Capture the cell that displays the provided text and extract its [X, Y] central coordinate. 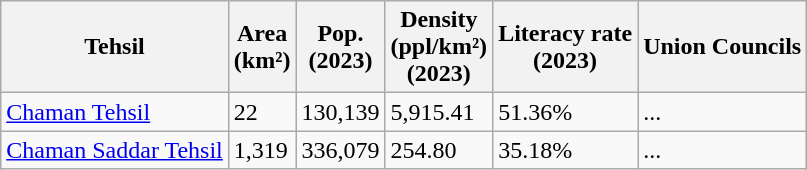
254.80 [439, 150]
51.36% [566, 112]
22 [262, 112]
Literacy rate(2023) [566, 47]
5,915.41 [439, 112]
1,319 [262, 150]
336,079 [340, 150]
Area(km²) [262, 47]
130,139 [340, 112]
Density(ppl/km²)(2023) [439, 47]
35.18% [566, 150]
Union Councils [722, 47]
Chaman Saddar Tehsil [115, 150]
Chaman Tehsil [115, 112]
Pop.(2023) [340, 47]
Tehsil [115, 47]
